Search for the cell housing the specified text and yield its (X, Y) center coordinate. 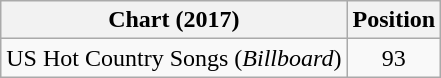
Chart (2017) (174, 20)
Position (394, 20)
US Hot Country Songs (Billboard) (174, 58)
93 (394, 58)
